Find where the given text appears and provide that cell's center as [X, Y] coordinate. 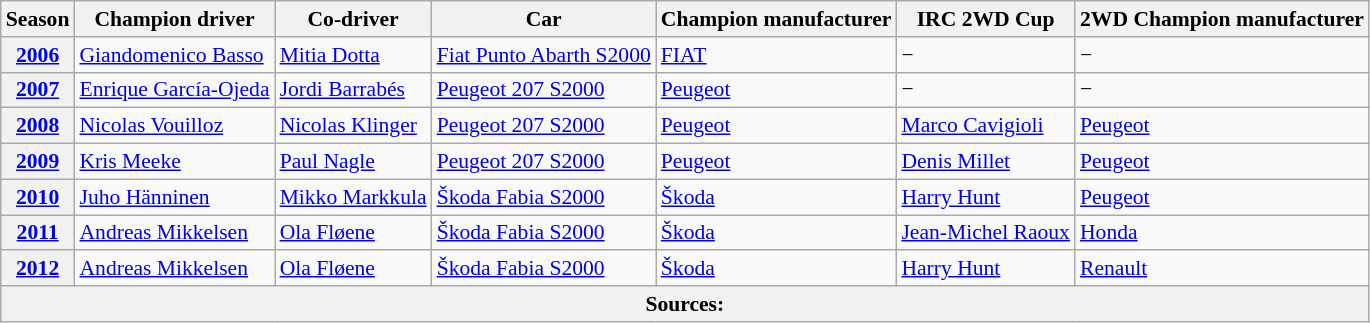
Champion manufacturer [776, 19]
Jordi Barrabés [354, 90]
2008 [38, 126]
2012 [38, 269]
2007 [38, 90]
Renault [1222, 269]
Nicolas Klinger [354, 126]
Enrique García-Ojeda [174, 90]
Giandomenico Basso [174, 55]
Car [544, 19]
Nicolas Vouilloz [174, 126]
Marco Cavigioli [986, 126]
2010 [38, 197]
2009 [38, 162]
Mikko Markkula [354, 197]
Mitia Dotta [354, 55]
FIAT [776, 55]
Sources: [685, 304]
Season [38, 19]
2WD Champion manufacturer [1222, 19]
Co-driver [354, 19]
Honda [1222, 233]
Paul Nagle [354, 162]
Denis Millet [986, 162]
Fiat Punto Abarth S2000 [544, 55]
Champion driver [174, 19]
IRC 2WD Cup [986, 19]
Kris Meeke [174, 162]
Juho Hänninen [174, 197]
2006 [38, 55]
2011 [38, 233]
Jean-Michel Raoux [986, 233]
